Identify which cell holds the provided text, then report its (x, y) central coordinate. 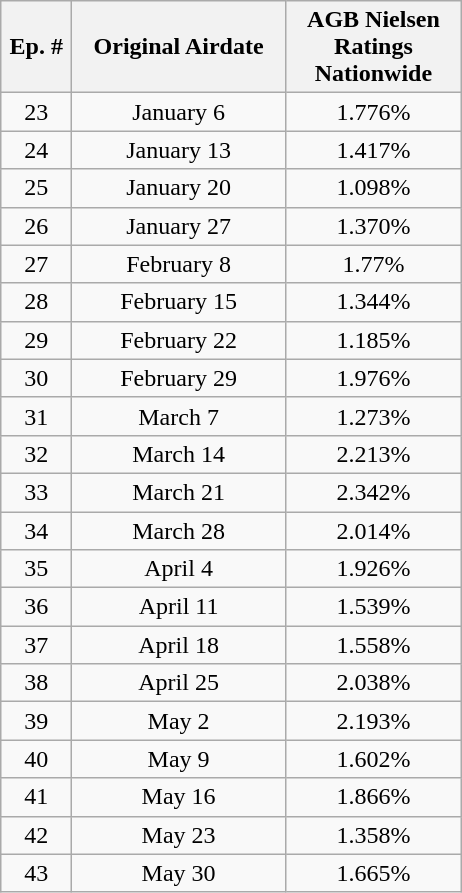
Ep. # (36, 47)
Original Airdate (179, 47)
February 8 (179, 264)
29 (36, 340)
January 20 (179, 188)
1.358% (373, 835)
May 16 (179, 797)
1.926% (373, 569)
1.776% (373, 112)
2.038% (373, 683)
February 22 (179, 340)
1.417% (373, 150)
1.185% (373, 340)
March 21 (179, 492)
2.213% (373, 454)
1.539% (373, 607)
1.976% (373, 378)
24 (36, 150)
March 7 (179, 416)
2.342% (373, 492)
1.665% (373, 873)
39 (36, 721)
1.273% (373, 416)
AGB Nielsen Ratings Nationwide (373, 47)
32 (36, 454)
May 30 (179, 873)
41 (36, 797)
1.370% (373, 226)
2.014% (373, 531)
January 13 (179, 150)
March 28 (179, 531)
March 14 (179, 454)
28 (36, 302)
April 4 (179, 569)
27 (36, 264)
May 23 (179, 835)
26 (36, 226)
January 27 (179, 226)
1.77% (373, 264)
37 (36, 645)
40 (36, 759)
January 6 (179, 112)
30 (36, 378)
April 25 (179, 683)
42 (36, 835)
31 (36, 416)
February 29 (179, 378)
May 9 (179, 759)
1.558% (373, 645)
36 (36, 607)
2.193% (373, 721)
April 18 (179, 645)
1.866% (373, 797)
23 (36, 112)
February 15 (179, 302)
33 (36, 492)
April 11 (179, 607)
38 (36, 683)
35 (36, 569)
43 (36, 873)
34 (36, 531)
1.344% (373, 302)
May 2 (179, 721)
1.602% (373, 759)
1.098% (373, 188)
25 (36, 188)
